Scan for the cell matching the given text and deliver its (x, y) coordinate at center. 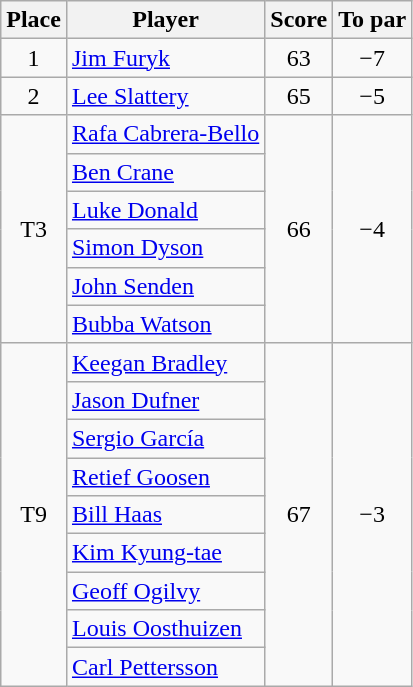
−3 (372, 514)
Keegan Bradley (165, 362)
Bubba Watson (165, 324)
1 (34, 58)
Luke Donald (165, 210)
66 (299, 229)
−4 (372, 229)
Geoff Ogilvy (165, 591)
Jim Furyk (165, 58)
−7 (372, 58)
T3 (34, 229)
65 (299, 96)
John Senden (165, 286)
2 (34, 96)
Jason Dufner (165, 400)
Player (165, 20)
Louis Oosthuizen (165, 629)
T9 (34, 514)
67 (299, 514)
Retief Goosen (165, 477)
−5 (372, 96)
To par (372, 20)
Bill Haas (165, 515)
Carl Pettersson (165, 667)
Kim Kyung-tae (165, 553)
63 (299, 58)
Sergio García (165, 438)
Lee Slattery (165, 96)
Simon Dyson (165, 248)
Place (34, 20)
Ben Crane (165, 172)
Rafa Cabrera-Bello (165, 134)
Score (299, 20)
